Scan for the cell matching the given text and deliver its [x, y] coordinate at center. 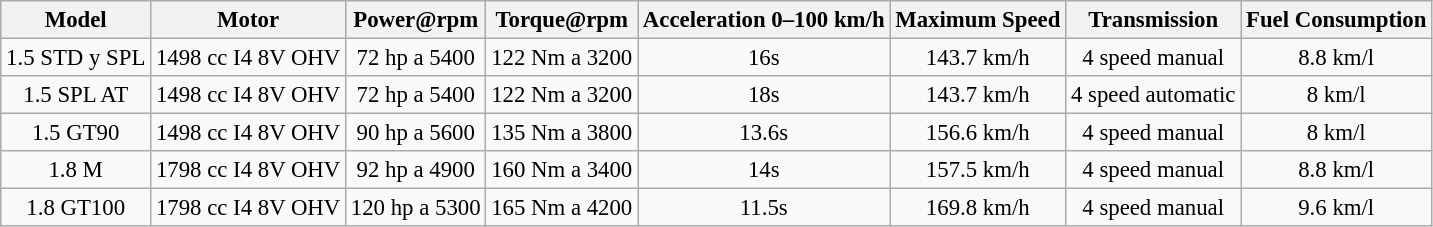
Torque@rpm [562, 20]
Maximum Speed [978, 20]
160 Nm a 3400 [562, 170]
1.8 GT100 [76, 208]
1.5 SPL AT [76, 95]
Acceleration 0–100 km/h [764, 20]
11.5s [764, 208]
Power@rpm [416, 20]
1.5 GT90 [76, 133]
156.6 km/h [978, 133]
92 hp a 4900 [416, 170]
Fuel Consumption [1336, 20]
14s [764, 170]
Motor [248, 20]
Model [76, 20]
120 hp a 5300 [416, 208]
157.5 km/h [978, 170]
4 speed automatic [1154, 95]
165 Nm a 4200 [562, 208]
90 hp a 5600 [416, 133]
1.8 M [76, 170]
18s [764, 95]
Transmission [1154, 20]
16s [764, 58]
13.6s [764, 133]
9.6 km/l [1336, 208]
169.8 km/h [978, 208]
1.5 STD y SPL [76, 58]
135 Nm a 3800 [562, 133]
